For the text-containing cell, return its midpoint in [X, Y] coordinate format. 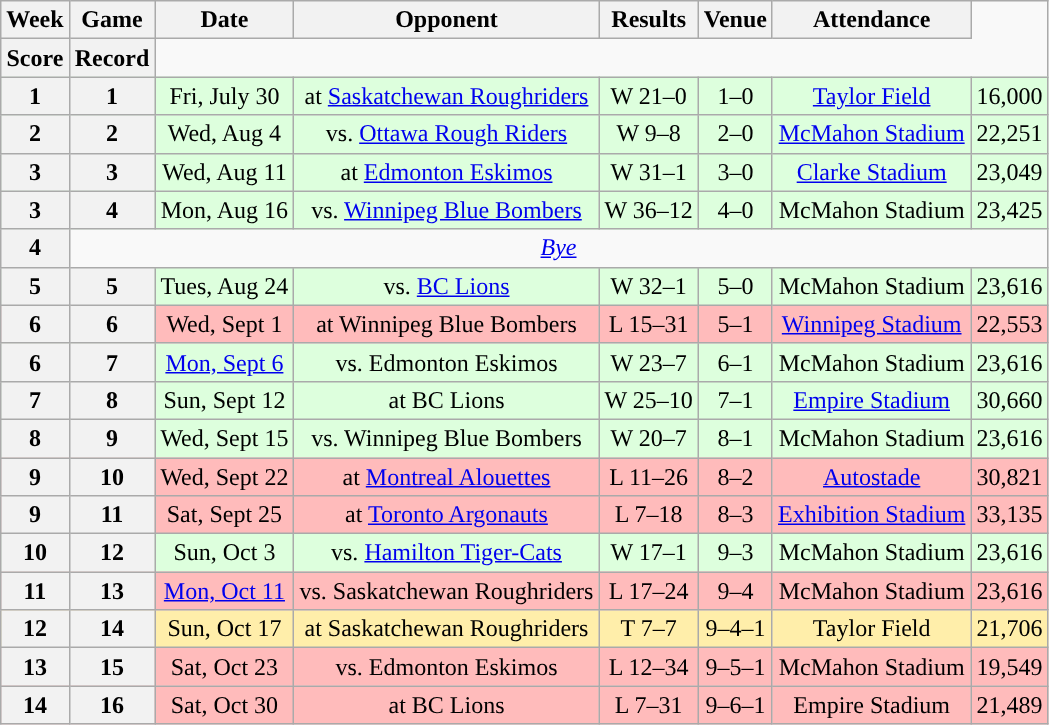
vs. Ottawa Rough Riders [446, 134]
Sun, Sept 12 [224, 400]
W 31–1 [648, 172]
23,425 [1010, 210]
Sat, Sept 25 [224, 515]
8–1 [735, 438]
Week [35, 20]
Wed, Sept 1 [224, 324]
L 7–31 [648, 705]
30,821 [1010, 477]
19,549 [1010, 667]
Wed, Sept 22 [224, 477]
W 23–7 [648, 362]
L 17–24 [648, 591]
Attendance [871, 20]
4–0 [735, 210]
L 15–31 [648, 324]
W 20–7 [648, 438]
Exhibition Stadium [871, 515]
Sat, Oct 23 [224, 667]
vs. BC Lions [446, 286]
W 36–12 [648, 210]
1–0 [735, 96]
9–4–1 [735, 629]
Sat, Oct 30 [224, 705]
vs. Hamilton Tiger-Cats [446, 553]
Autostade [871, 477]
Sun, Oct 17 [224, 629]
T 7–7 [648, 629]
Bye [558, 248]
Clarke Stadium [871, 172]
5–0 [735, 286]
21,706 [1010, 629]
W 25–10 [648, 400]
Opponent [446, 20]
5–1 [735, 324]
Sun, Oct 3 [224, 553]
16,000 [1010, 96]
Game [112, 20]
9–5–1 [735, 667]
Mon, Oct 11 [224, 591]
30,660 [1010, 400]
9–6–1 [735, 705]
7–1 [735, 400]
6–1 [735, 362]
Venue [735, 20]
16 [112, 705]
Tues, Aug 24 [224, 286]
23,049 [1010, 172]
L 11–26 [648, 477]
at Winnipeg Blue Bombers [446, 324]
22,251 [1010, 134]
at Edmonton Eskimos [446, 172]
Wed, Aug 4 [224, 134]
Date [224, 20]
2–0 [735, 134]
Mon, Aug 16 [224, 210]
15 [112, 667]
at Montreal Alouettes [446, 477]
vs. Saskatchewan Roughriders [446, 591]
L 12–34 [648, 667]
W 17–1 [648, 553]
Mon, Sept 6 [224, 362]
L 7–18 [648, 515]
9–3 [735, 553]
Winnipeg Stadium [871, 324]
W 9–8 [648, 134]
Wed, Aug 11 [224, 172]
8–3 [735, 515]
W 32–1 [648, 286]
8–2 [735, 477]
Wed, Sept 15 [224, 438]
Fri, July 30 [224, 96]
at Toronto Argonauts [446, 515]
33,135 [1010, 515]
Score [35, 58]
3–0 [735, 172]
Results [648, 20]
22,553 [1010, 324]
9–4 [735, 591]
Record [112, 58]
W 21–0 [648, 96]
21,489 [1010, 705]
